Return (X, Y) of the center of cell containing provided text 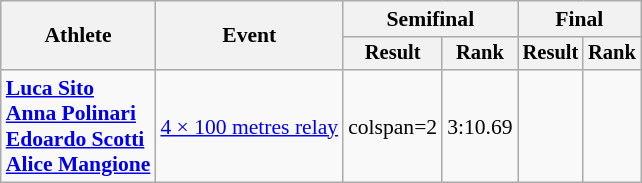
Event (249, 36)
3:10.69 (480, 126)
Final (580, 19)
4 × 100 metres relay (249, 126)
Athlete (78, 36)
Luca SitoAnna PolinariEdoardo ScottiAlice Mangione (78, 126)
Semifinal (430, 19)
colspan=2 (392, 126)
